Capture the cell that displays the provided text and extract its (x, y) central coordinate. 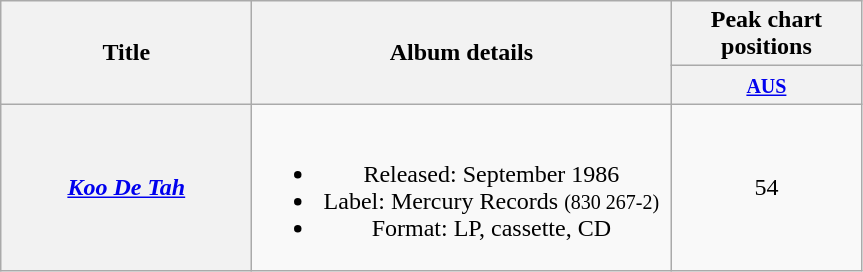
AUS (766, 85)
Album details (462, 52)
Peak chart positions (766, 34)
Koo De Tah (126, 188)
Title (126, 52)
54 (766, 188)
Released: September 1986Label: Mercury Records (830 267-2)Format: LP, cassette, CD (462, 188)
